Detect which cell encompasses the target text, then output its [X, Y] center coordinate. 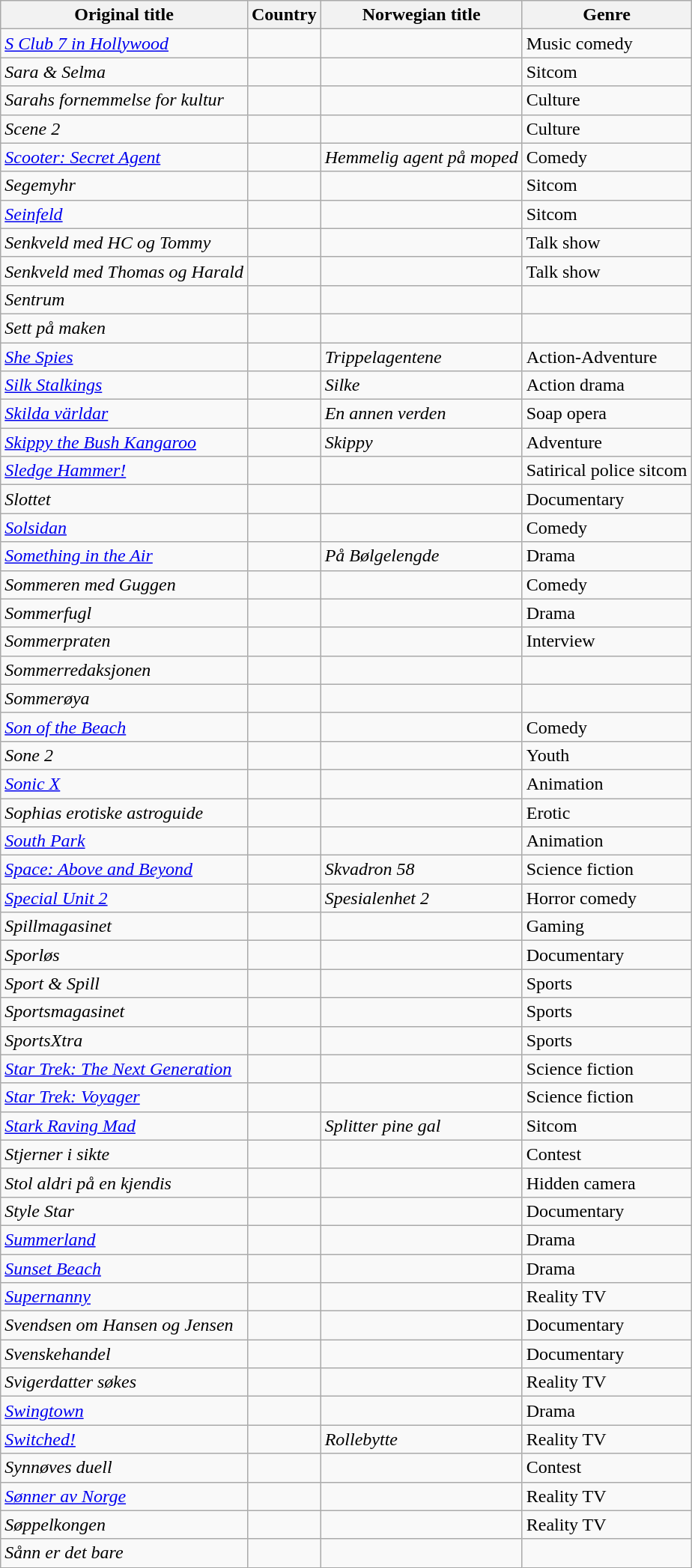
Summerland [124, 1239]
En annen verden [421, 414]
Svenskehandel [124, 1354]
Scooter: Secret Agent [124, 157]
Søppelkongen [124, 1525]
Solsidan [124, 528]
Something in the Air [124, 556]
Norwegian title [421, 15]
Sara & Selma [124, 72]
Svendsen om Hansen og Jensen [124, 1326]
På Bølgelengde [421, 556]
Stol aldri på en kjendis [124, 1183]
Sommerpraten [124, 641]
S Club 7 in Hollywood [124, 43]
Spesialenhet 2 [421, 898]
Action-Adventure [607, 357]
Slottet [124, 499]
Horror comedy [607, 898]
Spillmagasinet [124, 927]
Skilda världar [124, 414]
Swingtown [124, 1411]
Sunset Beach [124, 1269]
Senkveld med Thomas og Harald [124, 271]
Hemmelig agent på moped [421, 157]
Sonic X [124, 784]
Sporløs [124, 955]
Svigerdatter søkes [124, 1382]
Adventure [607, 442]
Sønner av Norge [124, 1496]
Sone 2 [124, 755]
Sarahs fornemmelse for kultur [124, 100]
Silke [421, 385]
Sledge Hammer! [124, 471]
Genre [607, 15]
Sommerøya [124, 698]
Music comedy [607, 43]
Sophias erotiske astroguide [124, 812]
Sportsmagasinet [124, 1012]
Sommerfugl [124, 613]
Erotic [607, 812]
Sett på maken [124, 328]
South Park [124, 841]
Sånn er det bare [124, 1553]
Seinfeld [124, 214]
Soap opera [607, 414]
SportsXtra [124, 1040]
Gaming [607, 927]
Star Trek: Voyager [124, 1097]
Stark Raving Mad [124, 1126]
Sentrum [124, 299]
Sport & Spill [124, 983]
Stjerner i sikte [124, 1154]
Country [284, 15]
Segemyhr [124, 186]
Senkveld med HC og Tommy [124, 242]
She Spies [124, 357]
Satirical police sitcom [607, 471]
Interview [607, 641]
Youth [607, 755]
Switched! [124, 1439]
Skippy [421, 442]
Star Trek: The Next Generation [124, 1069]
Special Unit 2 [124, 898]
Sommeren med Guggen [124, 585]
Action drama [607, 385]
Son of the Beach [124, 727]
Synnøves duell [124, 1468]
Supernanny [124, 1297]
Original title [124, 15]
Rollebytte [421, 1439]
Sommerredaksjonen [124, 670]
Splitter pine gal [421, 1126]
Skippy the Bush Kangaroo [124, 442]
Skvadron 58 [421, 870]
Silk Stalkings [124, 385]
Space: Above and Beyond [124, 870]
Hidden camera [607, 1183]
Style Star [124, 1211]
Trippelagentene [421, 357]
Scene 2 [124, 129]
